Extract the [x, y] coordinate from the center of the cell holding the provided text.  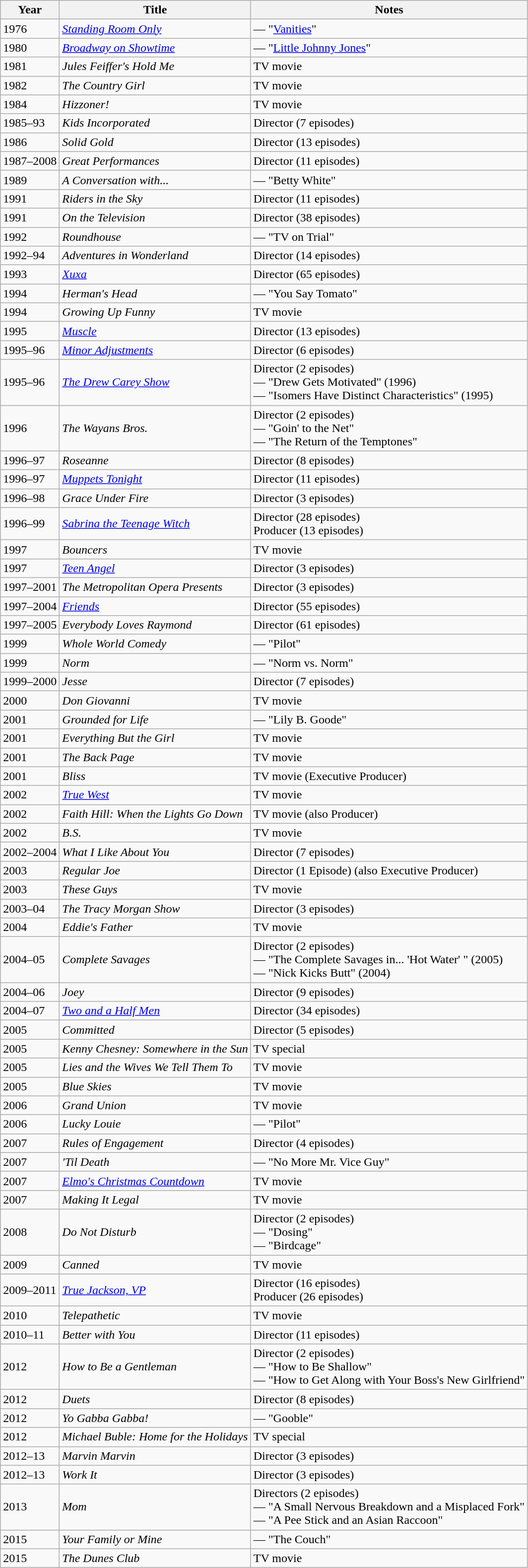
Bouncers [155, 549]
1981 [30, 67]
Grand Union [155, 1105]
Roundhouse [155, 237]
'Til Death [155, 1162]
Director (2 episodes)— "Dosing"— "Birdcage" [389, 1232]
— "TV on Trial" [389, 237]
A Conversation with... [155, 180]
Eddie's Father [155, 927]
TV movie (also Producer) [389, 814]
Minor Adjustments [155, 350]
The Wayans Bros. [155, 428]
Grace Under Fire [155, 498]
Directors (2 episodes)— "A Small Nervous Breakdown and a Misplaced Fork"— "A Pee Stick and an Asian Raccoon" [389, 1507]
Director (65 episodes) [389, 275]
Whole World Comedy [155, 644]
2004–06 [30, 992]
Adventures in Wonderland [155, 256]
1982 [30, 85]
Xuxa [155, 275]
Telepathetic [155, 1316]
These Guys [155, 889]
Jesse [155, 682]
Joey [155, 992]
Director (9 episodes) [389, 992]
Director (1 Episode) (also Executive Producer) [389, 870]
1995 [30, 331]
True West [155, 795]
2004–07 [30, 1011]
— "Vanities" [389, 29]
Notes [389, 10]
— "The Couch" [389, 1539]
Director (2 episodes)— "Drew Gets Motivated" (1996)— "Isomers Have Distinct Characteristics" (1995) [389, 382]
— "You Say Tomato" [389, 293]
1996–99 [30, 523]
Friends [155, 606]
2000 [30, 701]
Solid Gold [155, 142]
Work It [155, 1475]
Everything But the Girl [155, 738]
Director (16 episodes)Producer (26 episodes) [389, 1290]
Herman's Head [155, 293]
Blue Skies [155, 1086]
B.S. [155, 833]
Riders in the Sky [155, 199]
2010–11 [30, 1335]
Jules Feiffer's Hold Me [155, 67]
1992–94 [30, 256]
TV movie (Executive Producer) [389, 776]
Director (55 episodes) [389, 606]
Regular Joe [155, 870]
1993 [30, 275]
How to Be a Gentleman [155, 1367]
1984 [30, 104]
Rules of Engagement [155, 1143]
Director (4 episodes) [389, 1143]
1997–2001 [30, 587]
Michael Buble: Home for the Holidays [155, 1437]
Two and a Half Men [155, 1011]
The Country Girl [155, 85]
2010 [30, 1316]
True Jackson, VP [155, 1290]
The Dunes Club [155, 1558]
— "Gooble" [389, 1418]
Yo Gabba Gabba! [155, 1418]
2009–2011 [30, 1290]
Grounded for Life [155, 719]
Director (5 episodes) [389, 1030]
Standing Room Only [155, 29]
Director (28 episodes)Producer (13 episodes) [389, 523]
Duets [155, 1399]
Canned [155, 1265]
2003–04 [30, 908]
Sabrina the Teenage Witch [155, 523]
Better with You [155, 1335]
1992 [30, 237]
1999–2000 [30, 682]
Director (61 episodes) [389, 625]
Kenny Chesney: Somewhere in the Sun [155, 1049]
Teen Angel [155, 568]
Great Performances [155, 161]
— "Little Johnny Jones" [389, 48]
Kids Incorporated [155, 123]
1997–2004 [30, 606]
2008 [30, 1232]
Lies and the Wives We Tell Them To [155, 1068]
Elmo's Christmas Countdown [155, 1181]
Lucky Louie [155, 1124]
2004 [30, 927]
The Drew Carey Show [155, 382]
Making It Legal [155, 1200]
The Tracy Morgan Show [155, 908]
Committed [155, 1030]
Hizzoner! [155, 104]
1987–2008 [30, 161]
Growing Up Funny [155, 312]
Faith Hill: When the Lights Go Down [155, 814]
2013 [30, 1507]
Mom [155, 1507]
1996–98 [30, 498]
Everybody Loves Raymond [155, 625]
Director (2 episodes)— "How to Be Shallow"— "How to Get Along with Your Boss's New Girlfriend" [389, 1367]
Complete Savages [155, 960]
Do Not Disturb [155, 1232]
2009 [30, 1265]
Director (38 episodes) [389, 217]
The Metropolitan Opera Presents [155, 587]
1976 [30, 29]
The Back Page [155, 757]
— "Norm vs. Norm" [389, 663]
Muscle [155, 331]
2004–05 [30, 960]
Bliss [155, 776]
1997–2005 [30, 625]
Director (6 episodes) [389, 350]
What I Like About You [155, 852]
Director (34 episodes) [389, 1011]
Director (2 episodes)— "Goin' to the Net"— "The Return of the Temptones" [389, 428]
— "Betty White" [389, 180]
Director (2 episodes)— "The Complete Savages in... 'Hot Water' " (2005)— "Nick Kicks Butt" (2004) [389, 960]
1989 [30, 180]
Norm [155, 663]
Marvin Marvin [155, 1456]
Roseanne [155, 460]
Your Family or Mine [155, 1539]
Broadway on Showtime [155, 48]
— "No More Mr. Vice Guy" [389, 1162]
Muppets Tonight [155, 479]
On the Television [155, 217]
Year [30, 10]
1986 [30, 142]
Don Giovanni [155, 701]
1980 [30, 48]
Title [155, 10]
Director (14 episodes) [389, 256]
2002–2004 [30, 852]
— "Lily B. Goode" [389, 719]
1985–93 [30, 123]
1996 [30, 428]
